For the text-containing cell, return its midpoint in (x, y) coordinate format. 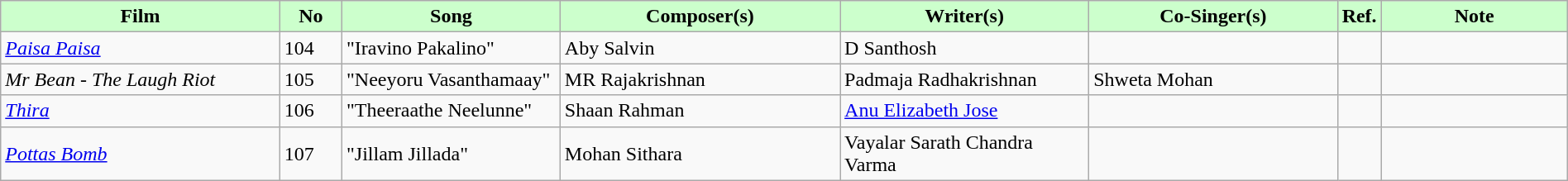
Mohan Sithara (700, 154)
D Santhosh (964, 48)
Film (141, 17)
106 (311, 111)
"Jillam Jillada" (451, 154)
Composer(s) (700, 17)
Mr Bean - The Laugh Riot (141, 79)
Shweta Mohan (1213, 79)
Paisa Paisa (141, 48)
"Neeyoru Vasanthamaay" (451, 79)
Note (1474, 17)
"Iravino Pakalino" (451, 48)
Song (451, 17)
Padmaja Radhakrishnan (964, 79)
Co-Singer(s) (1213, 17)
Writer(s) (964, 17)
No (311, 17)
"Theeraathe Neelunne" (451, 111)
Thira (141, 111)
107 (311, 154)
Aby Salvin (700, 48)
Shaan Rahman (700, 111)
Vayalar Sarath Chandra Varma (964, 154)
104 (311, 48)
105 (311, 79)
MR Rajakrishnan (700, 79)
Anu Elizabeth Jose (964, 111)
Pottas Bomb (141, 154)
Ref. (1360, 17)
